Detect which cell encompasses the target text, then output its (x, y) center coordinate. 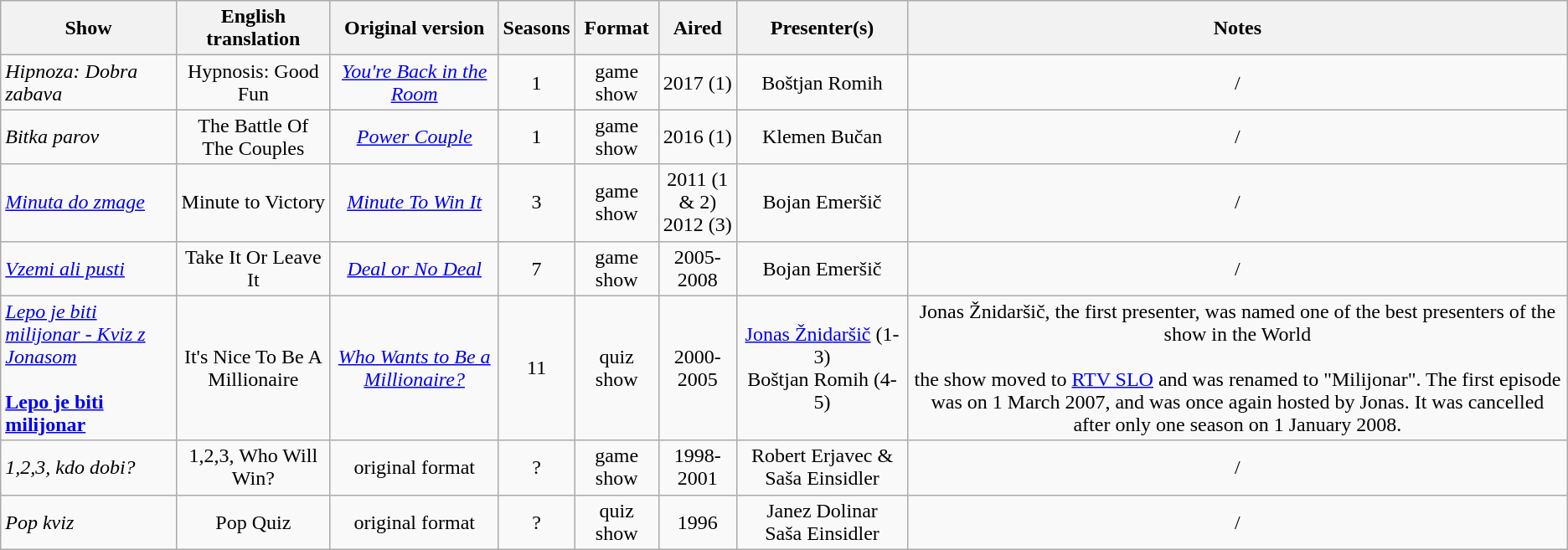
1,2,3, kdo dobi? (89, 467)
Pop kviz (89, 522)
Klemen Bučan (823, 137)
English translation (253, 28)
Aired (697, 28)
Notes (1238, 28)
Take It Or Leave It (253, 268)
Minuta do zmage (89, 203)
1998-2001 (697, 467)
You're Back in the Room (414, 82)
It's Nice To Be A Millionaire (253, 368)
Power Couple (414, 137)
7 (536, 268)
Show (89, 28)
2005-2008 (697, 268)
Robert Erjavec & Saša Einsidler (823, 467)
Lepo je biti milijonar - Kviz z JonasomLepo je biti milijonar (89, 368)
Janez DolinarSaša Einsidler (823, 522)
Hipnoza: Dobra zabava (89, 82)
Pop Quiz (253, 522)
Who Wants to Be a Millionaire? (414, 368)
Boštjan Romih (823, 82)
Format (616, 28)
Deal or No Deal (414, 268)
Hypnosis: Good Fun (253, 82)
Bitka parov (89, 137)
Original version (414, 28)
Presenter(s) (823, 28)
2011 (1 & 2)2012 (3) (697, 203)
The Battle Of The Couples (253, 137)
3 (536, 203)
Seasons (536, 28)
Minute To Win It (414, 203)
Minute to Victory (253, 203)
2017 (1) (697, 82)
Vzemi ali pusti (89, 268)
1,2,3, Who Will Win? (253, 467)
2016 (1) (697, 137)
1996 (697, 522)
Jonas Žnidaršič (1-3)Boštjan Romih (4-5) (823, 368)
2000-2005 (697, 368)
11 (536, 368)
